Locate the cell with the specified text and output its [x, y] center coordinate. 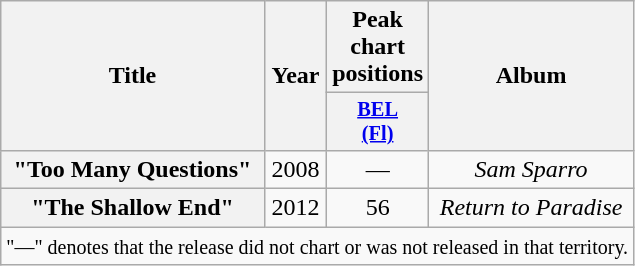
Sam Sparro [532, 169]
Peak chart positions [378, 47]
Return to Paradise [532, 208]
Year [296, 76]
Album [532, 76]
2008 [296, 169]
56 [378, 208]
"—" denotes that the release did not chart or was not released in that territory. [318, 246]
"The Shallow End" [132, 208]
— [378, 169]
BEL(Fl) [378, 122]
"Too Many Questions" [132, 169]
2012 [296, 208]
Title [132, 76]
